Pinpoint the cell where the given text exists, returning its (X, Y) midpoint coordinate. 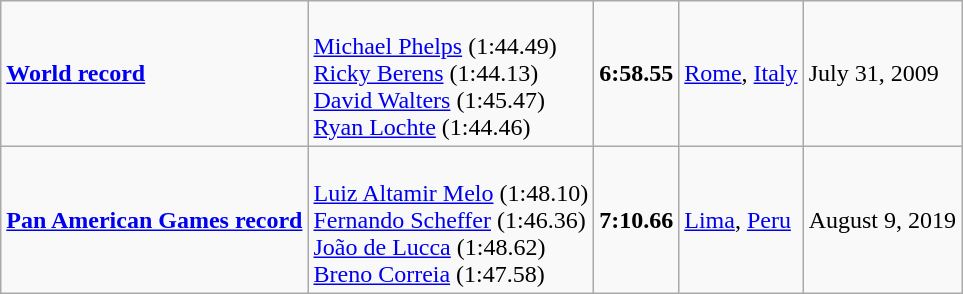
July 31, 2009 (882, 74)
Luiz Altamir Melo (1:48.10)Fernando Scheffer (1:46.36)João de Lucca (1:48.62)Breno Correia (1:47.58) (451, 220)
6:58.55 (636, 74)
Lima, Peru (741, 220)
August 9, 2019 (882, 220)
Michael Phelps (1:44.49)Ricky Berens (1:44.13)David Walters (1:45.47)Ryan Lochte (1:44.46) (451, 74)
World record (154, 74)
7:10.66 (636, 220)
Pan American Games record (154, 220)
Rome, Italy (741, 74)
